Return [X, Y] of the center of cell containing provided text 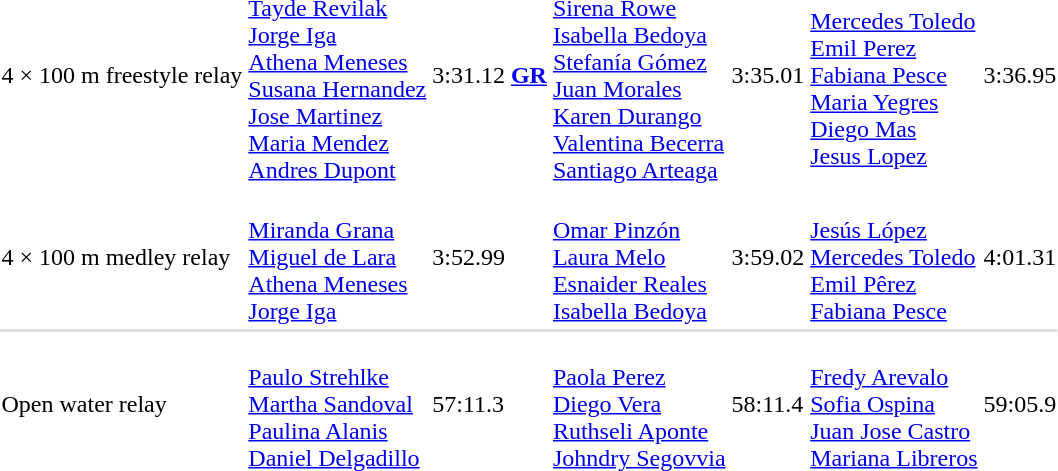
3:52.99 [490, 257]
Omar PinzónLaura MeloEsnaider RealesIsabella Bedoya [639, 257]
Jesús LópezMercedes ToledoEmil PêrezFabiana Pesce [894, 257]
4 × 100 m medley relay [122, 257]
3:59.02 [768, 257]
4:01.31 [1020, 257]
Miranda GranaMiguel de LaraAthena MenesesJorge Iga [338, 257]
